Identify which cell holds the provided text, then report its (X, Y) central coordinate. 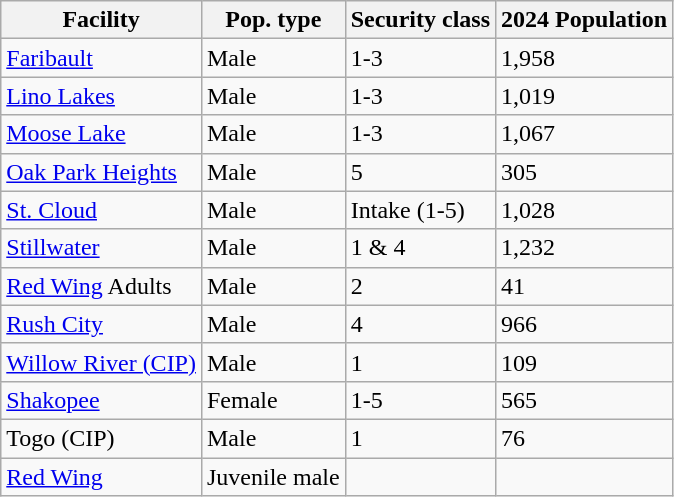
Oak Park Heights (102, 172)
Rush City (102, 324)
Security class (420, 20)
Moose Lake (102, 134)
4 (420, 324)
Shakopee (102, 400)
Pop. type (273, 20)
Willow River (CIP) (102, 362)
Stillwater (102, 248)
1,958 (584, 58)
305 (584, 172)
Intake (1-5) (420, 210)
966 (584, 324)
Togo (CIP) (102, 438)
Lino Lakes (102, 96)
76 (584, 438)
Faribault (102, 58)
1,019 (584, 96)
1,232 (584, 248)
2 (420, 286)
1-5 (420, 400)
2024 Population (584, 20)
Red Wing (102, 477)
41 (584, 286)
Red Wing Adults (102, 286)
Female (273, 400)
1 & 4 (420, 248)
109 (584, 362)
Juvenile male (273, 477)
St. Cloud (102, 210)
1,028 (584, 210)
565 (584, 400)
Facility (102, 20)
1,067 (584, 134)
5 (420, 172)
